Return the (x, y) coordinate for the center point of the cell that contains the specified text.  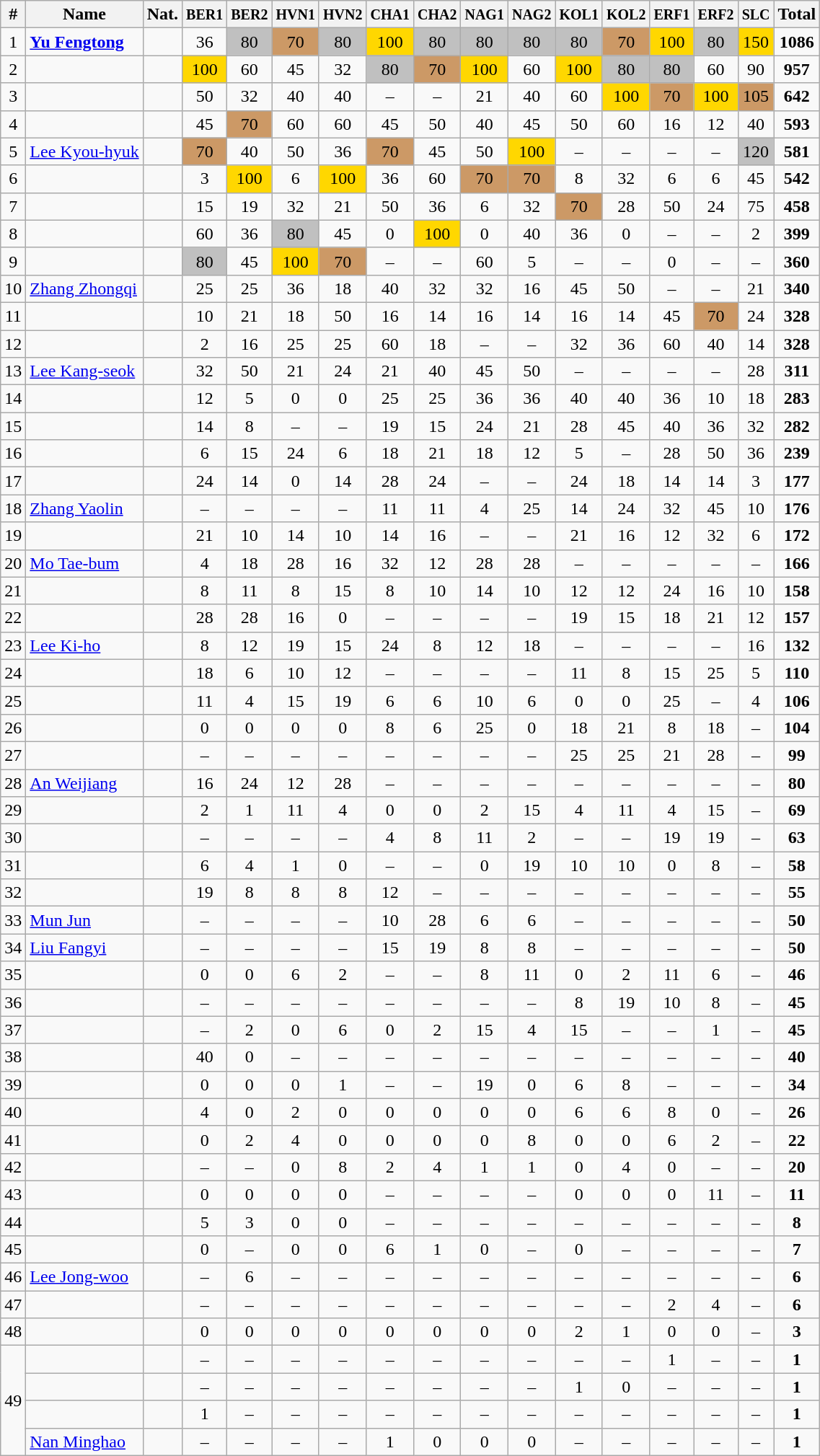
31 (13, 865)
340 (797, 288)
ERF2 (715, 14)
KOL1 (579, 14)
157 (797, 618)
105 (756, 97)
Lee Kyou-hyuk (84, 151)
Nan Minghao (84, 1442)
HVN1 (296, 14)
30 (13, 838)
55 (797, 893)
110 (797, 673)
An Weijiang (84, 782)
NAG1 (485, 14)
SLC (756, 14)
BER1 (205, 14)
Name (84, 14)
Zhang Yaolin (84, 508)
33 (13, 920)
HVN2 (343, 14)
177 (797, 481)
90 (756, 69)
# (13, 14)
Lee Kang-seok (84, 371)
29 (13, 811)
63 (797, 838)
104 (797, 728)
158 (797, 591)
172 (797, 536)
Mo Tae-bum (84, 563)
399 (797, 234)
458 (797, 206)
ERF1 (672, 14)
239 (797, 454)
Zhang Zhongqi (84, 288)
166 (797, 563)
13 (13, 371)
37 (13, 1030)
642 (797, 97)
48 (13, 1332)
9 (13, 261)
176 (797, 508)
360 (797, 261)
17 (13, 481)
39 (13, 1085)
49 (13, 1400)
23 (13, 645)
150 (756, 42)
Lee Ki-ho (84, 645)
CHA2 (437, 14)
593 (797, 124)
75 (756, 206)
120 (756, 151)
44 (13, 1222)
283 (797, 399)
106 (797, 700)
Liu Fangyi (84, 948)
Lee Jong-woo (84, 1277)
BER2 (250, 14)
69 (797, 811)
47 (13, 1305)
Yu Fengtong (84, 42)
132 (797, 645)
42 (13, 1167)
27 (13, 755)
38 (13, 1057)
NAG2 (532, 14)
Total (797, 14)
Mun Jun (84, 920)
CHA1 (390, 14)
581 (797, 151)
542 (797, 179)
1086 (797, 42)
KOL2 (626, 14)
41 (13, 1139)
311 (797, 371)
957 (797, 69)
Nat. (162, 14)
282 (797, 426)
35 (13, 975)
99 (797, 755)
43 (13, 1194)
58 (797, 865)
